Return the [X, Y] coordinate for the center point of the cell that contains the specified text.  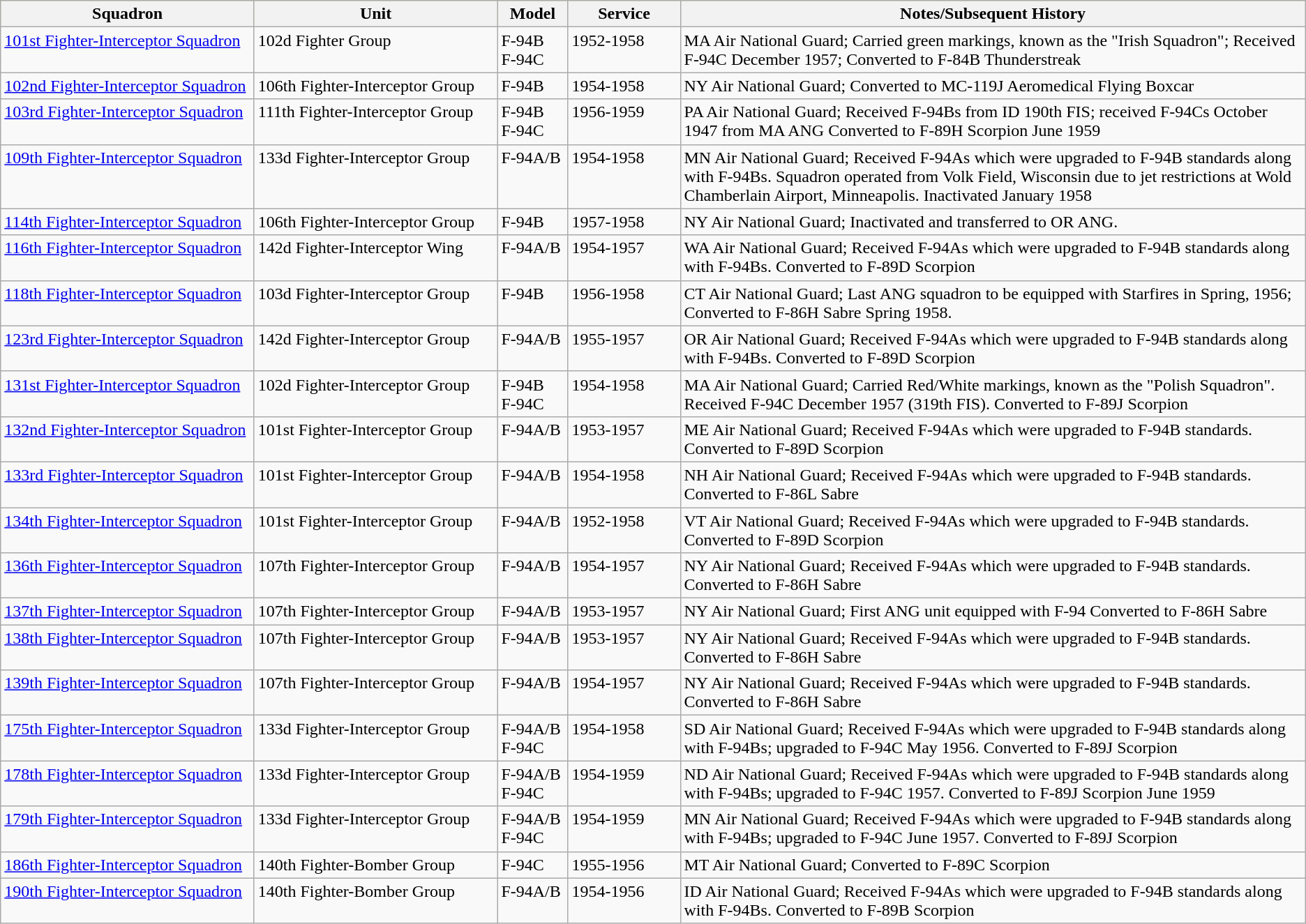
118th Fighter-Interceptor Squadron [128, 303]
116th Fighter-Interceptor Squadron [128, 258]
139th Fighter-Interceptor Squadron [128, 693]
132nd Fighter-Interceptor Squadron [128, 439]
1956-1958 [624, 303]
138th Fighter-Interceptor Squadron [128, 647]
190th Fighter-Interceptor Squadron [128, 901]
ME Air National Guard; Received F-94As which were upgraded to F-94B standards. Converted to F-89D Scorpion [993, 439]
186th Fighter-Interceptor Squadron [128, 865]
102nd Fighter-Interceptor Squadron [128, 86]
134th Fighter-Interceptor Squadron [128, 530]
1955-1956 [624, 865]
103rd Fighter-Interceptor Squadron [128, 121]
102d Fighter Group [375, 50]
Model [533, 14]
178th Fighter-Interceptor Squadron [128, 784]
F-94C [533, 865]
VT Air National Guard; Received F-94As which were upgraded to F-94B standards. Converted to F-89D Scorpion [993, 530]
175th Fighter-Interceptor Squadron [128, 738]
1954-1956 [624, 901]
1955-1957 [624, 349]
101st Fighter-Interceptor Squadron [128, 50]
133rd Fighter-Interceptor Squadron [128, 484]
NH Air National Guard; Received F-94As which were upgraded to F-94B standards. Converted to F-86L Sabre [993, 484]
WA Air National Guard; Received F-94As which were upgraded to F-94B standards along with F-94Bs. Converted to F-89D Scorpion [993, 258]
Unit [375, 14]
OR Air National Guard; Received F-94As which were upgraded to F-94B standards along with F-94Bs. Converted to F-89D Scorpion [993, 349]
123rd Fighter-Interceptor Squadron [128, 349]
ID Air National Guard; Received F-94As which were upgraded to F-94B standards along with F-94Bs. Converted to F-89B Scorpion [993, 901]
1956-1959 [624, 121]
142d Fighter-Interceptor Group [375, 349]
MA Air National Guard; Carried green markings, known as the "Irish Squadron"; Received F-94C December 1957; Converted to F-84B Thunderstreak [993, 50]
Service [624, 14]
131st Fighter-Interceptor Squadron [128, 393]
Squadron [128, 14]
136th Fighter-Interceptor Squadron [128, 576]
PA Air National Guard; Received F-94Bs from ID 190th FIS; received F-94Cs October 1947 from MA ANG Converted to F-89H Scorpion June 1959 [993, 121]
114th Fighter-Interceptor Squadron [128, 222]
Notes/Subsequent History [993, 14]
NY Air National Guard; Inactivated and transferred to OR ANG. [993, 222]
CT Air National Guard; Last ANG squadron to be equipped with Starfires in Spring, 1956; Converted to F-86H Sabre Spring 1958. [993, 303]
NY Air National Guard; Converted to MC-119J Aeromedical Flying Boxcar [993, 86]
137th Fighter-Interceptor Squadron [128, 612]
1957-1958 [624, 222]
142d Fighter-Interceptor Wing [375, 258]
NY Air National Guard; First ANG unit equipped with F-94 Converted to F-86H Sabre [993, 612]
179th Fighter-Interceptor Squadron [128, 828]
102d Fighter-Interceptor Group [375, 393]
103d Fighter-Interceptor Group [375, 303]
109th Fighter-Interceptor Squadron [128, 176]
111th Fighter-Interceptor Group [375, 121]
MT Air National Guard; Converted to F-89C Scorpion [993, 865]
